Capture the cell that displays the provided text and extract its (X, Y) central coordinate. 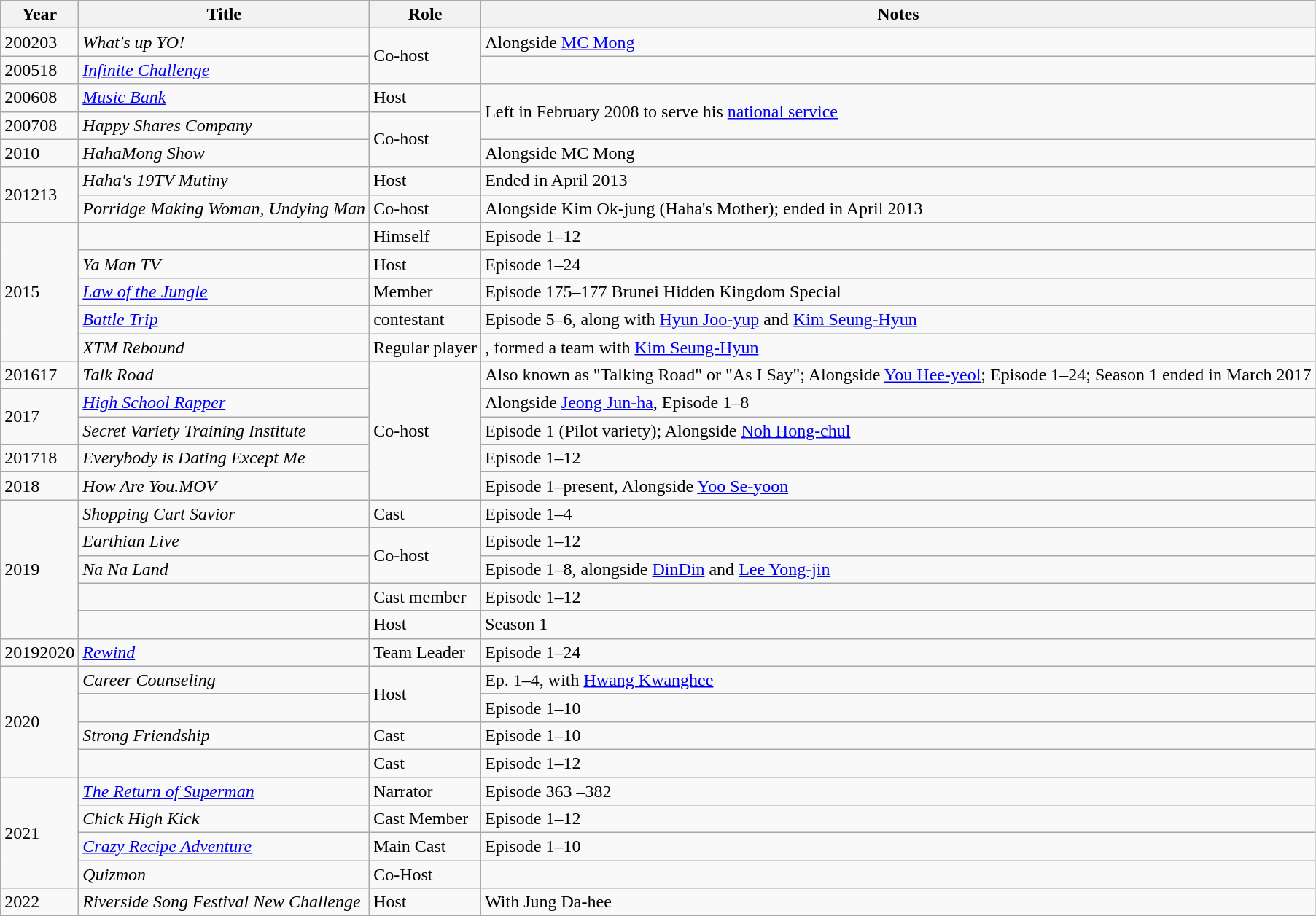
Episode 175–177 Brunei Hidden Kingdom Special (898, 291)
Secret Variety Training Institute (225, 431)
Law of the Jungle (225, 291)
Everybody is Dating Except Me (225, 458)
Episode 363 –382 (898, 791)
Happy Shares Company (225, 125)
200203 (39, 42)
2022 (39, 902)
contestant (426, 319)
Quizmon (225, 874)
Season 1 (898, 625)
High School Rapper (225, 403)
200608 (39, 98)
Member (426, 291)
Rewind (225, 652)
Year (39, 15)
20192020 (39, 652)
Talk Road (225, 375)
Riverside Song Festival New Challenge (225, 902)
With Jung Da-hee (898, 902)
Ep. 1–4, with Hwang Kwanghee (898, 680)
Ended in April 2013 (898, 181)
Episode 1–8, alongside DinDin and Lee Yong-jin (898, 569)
Narrator (426, 791)
Crazy Recipe Adventure (225, 847)
Alongside Kim Ok-jung (Haha's Mother); ended in April 2013 (898, 208)
201213 (39, 195)
2017 (39, 417)
Cast Member (426, 819)
Infinite Challenge (225, 70)
2015 (39, 291)
Main Cast (426, 847)
Left in February 2008 to serve his national service (898, 111)
201617 (39, 375)
How Are You.MOV (225, 486)
Alongside Jeong Jun-ha, Episode 1–8 (898, 403)
Cast member (426, 597)
Himself (426, 236)
Haha's 19TV Mutiny (225, 181)
Earthian Live (225, 541)
201718 (39, 458)
2018 (39, 486)
HahaMong Show (225, 153)
Strong Friendship (225, 735)
Also known as "Talking Road" or "As I Say"; Alongside You Hee-yeol; Episode 1–24; Season 1 ended in March 2017 (898, 375)
What's up YO! (225, 42)
2019 (39, 569)
Na Na Land (225, 569)
Title (225, 15)
Ya Man TV (225, 264)
The Return of Superman (225, 791)
Music Bank (225, 98)
Role (426, 15)
Episode 1–present, Alongside Yoo Se-yoon (898, 486)
2010 (39, 153)
, formed a team with Kim Seung-Hyun (898, 348)
Co-Host (426, 874)
200518 (39, 70)
Regular player (426, 348)
2021 (39, 832)
XTM Rebound (225, 348)
Battle Trip (225, 319)
Episode 1–4 (898, 514)
Chick High Kick (225, 819)
2020 (39, 721)
Career Counseling (225, 680)
Notes (898, 15)
200708 (39, 125)
Episode 5–6, along with Hyun Joo-yup and Kim Seung-Hyun (898, 319)
Porridge Making Woman, Undying Man (225, 208)
Shopping Cart Savior (225, 514)
Team Leader (426, 652)
Episode 1 (Pilot variety); Alongside Noh Hong-chul (898, 431)
